Locate the cell with the specified text and output its [X, Y] center coordinate. 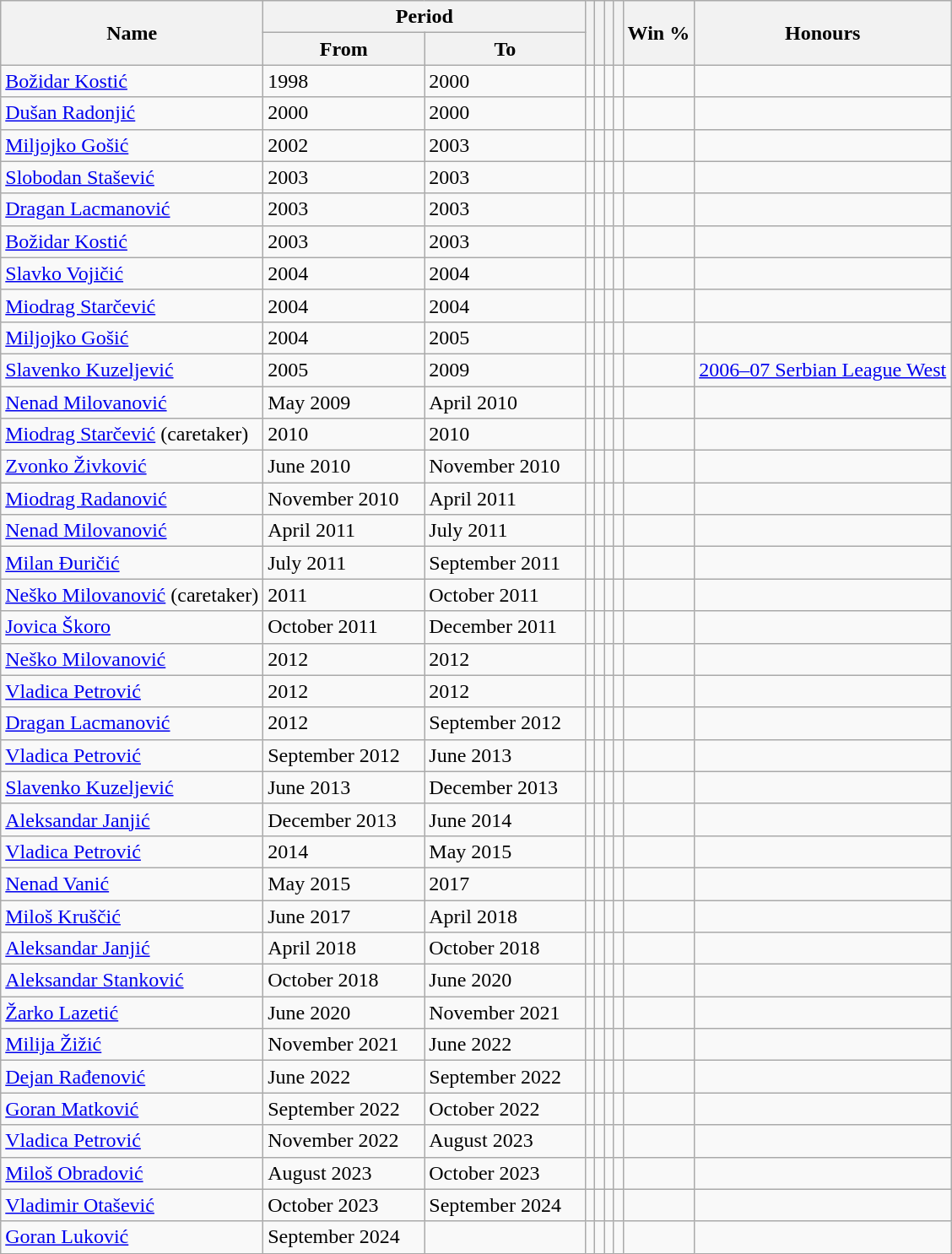
June 2010 [344, 467]
November 2022 [344, 1141]
June 2017 [344, 916]
From [344, 49]
Miloš Obradović [132, 1173]
May 2009 [344, 403]
Goran Matković [132, 1109]
Name [132, 33]
To [505, 49]
Neško Milovanović (caretaker) [132, 595]
June 2014 [505, 819]
Nenad Vanić [132, 884]
Zvonko Živković [132, 467]
2009 [505, 370]
Neško Milovanović [132, 659]
2011 [344, 595]
Win % [658, 33]
Slobodan Stašević [132, 177]
Miodrag Radanović [132, 499]
Miloš Kruščić [132, 916]
April 2010 [505, 403]
Goran Luković [132, 1237]
Milan Đuričić [132, 563]
October 2022 [505, 1109]
September 2011 [505, 563]
2002 [344, 145]
Milija Žižić [132, 1045]
1998 [344, 81]
Jovica Škoro [132, 627]
Žarko Lazetić [132, 1013]
December 2011 [505, 627]
Miodrag Starčević (caretaker) [132, 435]
Dušan Radonjić [132, 113]
Dejan Rađenović [132, 1077]
Miodrag Starčević [132, 305]
Period [425, 17]
2014 [344, 851]
Honours [823, 33]
Aleksandar Stanković [132, 981]
Vladimir Otašević [132, 1205]
2006–07 Serbian League West [823, 370]
Slavko Vojičić [132, 273]
2017 [505, 884]
